Locate the cell with the specified text and output its [X, Y] center coordinate. 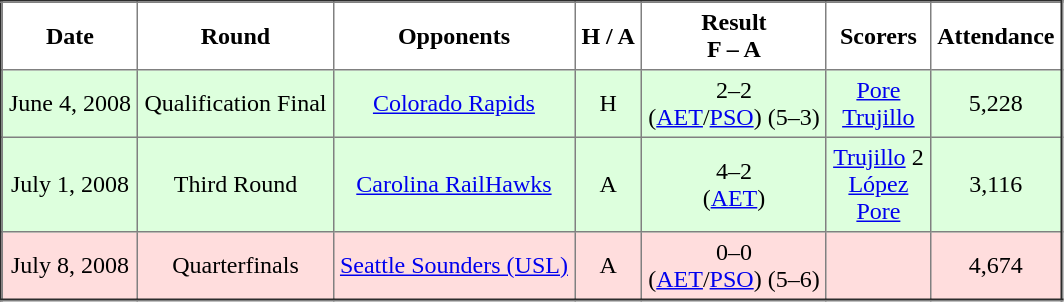
Qualification Final [236, 104]
Round [236, 36]
July 1, 2008 [70, 184]
4,674 [996, 266]
Pore Trujillo [878, 104]
4–2 (AET) [734, 184]
0–0 (AET/PSO) (5–6) [734, 266]
Date [70, 36]
Scorers [878, 36]
Trujillo 2 López Pore [878, 184]
Colorado Rapids [454, 104]
3,116 [996, 184]
Quarterfinals [236, 266]
ResultF – A [734, 36]
June 4, 2008 [70, 104]
H / A [608, 36]
Carolina RailHawks [454, 184]
July 8, 2008 [70, 266]
Opponents [454, 36]
2–2 (AET/PSO) (5–3) [734, 104]
5,228 [996, 104]
H [608, 104]
Third Round [236, 184]
Seattle Sounders (USL) [454, 266]
Attendance [996, 36]
